For the text-containing cell, return its midpoint in [x, y] coordinate format. 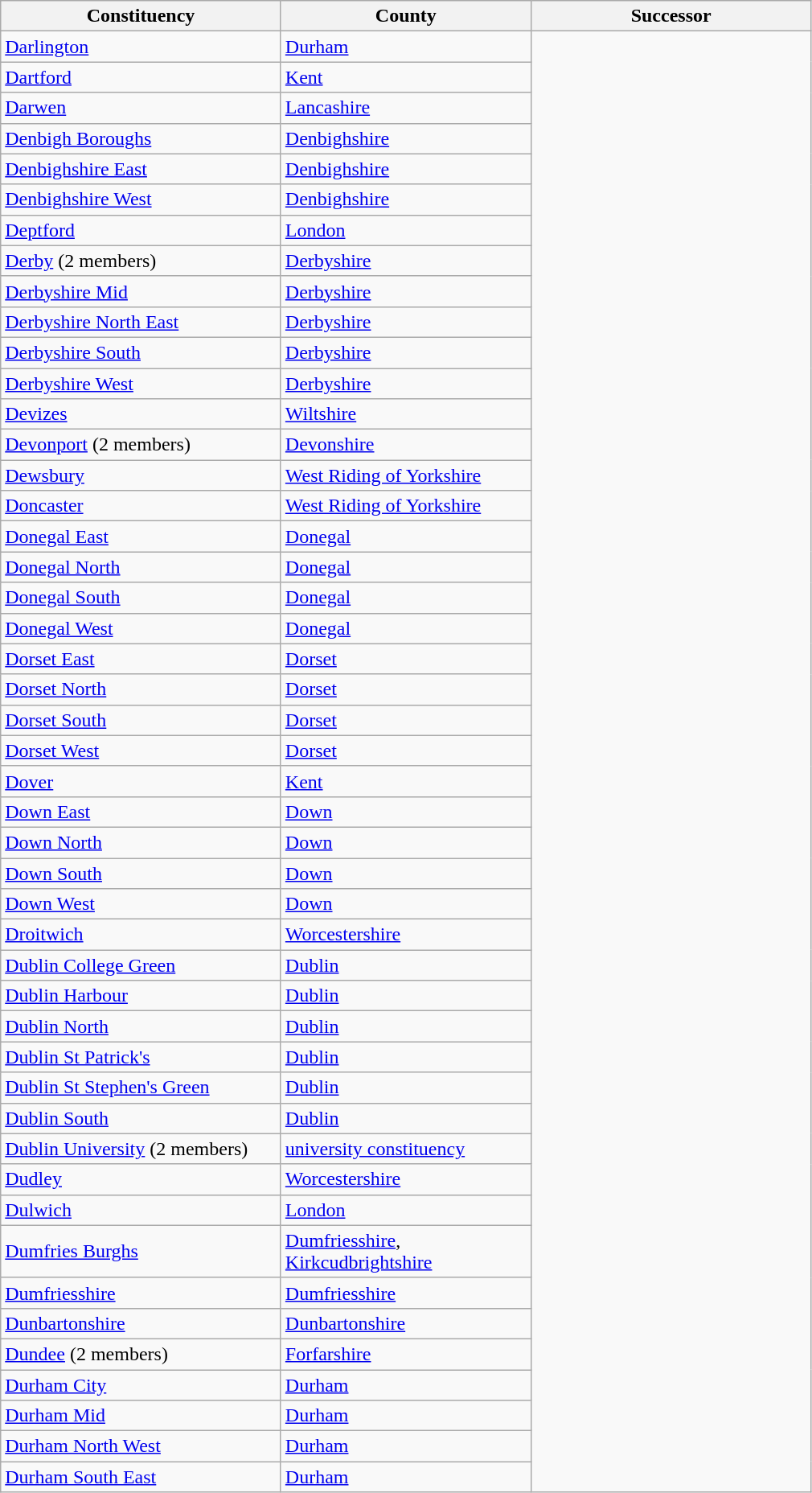
Lancashire [405, 108]
Dorset East [141, 659]
Dudley [141, 1179]
Doncaster [141, 506]
university constituency [405, 1149]
Deptford [141, 230]
Dover [141, 781]
Dorset West [141, 751]
Durham Mid [141, 1416]
Denbighshire West [141, 199]
Constituency [141, 16]
Down South [141, 873]
Down North [141, 842]
Darwen [141, 108]
Derbyshire South [141, 352]
Dewsbury [141, 475]
Devonport (2 members) [141, 445]
Darlington [141, 47]
Dublin South [141, 1118]
Dublin University (2 members) [141, 1149]
Dorset North [141, 689]
Down East [141, 812]
Durham North West [141, 1446]
Durham South East [141, 1477]
Dublin Harbour [141, 996]
Dublin North [141, 1026]
Denbigh Boroughs [141, 138]
Dumfriesshire, Kirkcudbrightshire [405, 1252]
Dublin College Green [141, 965]
Dublin St Stephen's Green [141, 1088]
Dumfries Burghs [141, 1252]
Down West [141, 904]
Derbyshire Mid [141, 291]
Derbyshire North East [141, 322]
Devizes [141, 414]
Derbyshire West [141, 384]
Dulwich [141, 1210]
Denbighshire East [141, 169]
Wiltshire [405, 414]
Donegal East [141, 537]
Donegal West [141, 628]
Forfarshire [405, 1354]
Durham City [141, 1384]
Derby (2 members) [141, 261]
County [405, 16]
Dundee (2 members) [141, 1354]
Successor [671, 16]
Droitwich [141, 935]
Donegal North [141, 567]
Devonshire [405, 445]
Dublin St Patrick's [141, 1057]
Donegal South [141, 598]
Dorset South [141, 720]
Dartford [141, 77]
